Provide the [X, Y] coordinate of the cell's center where the given text is located.  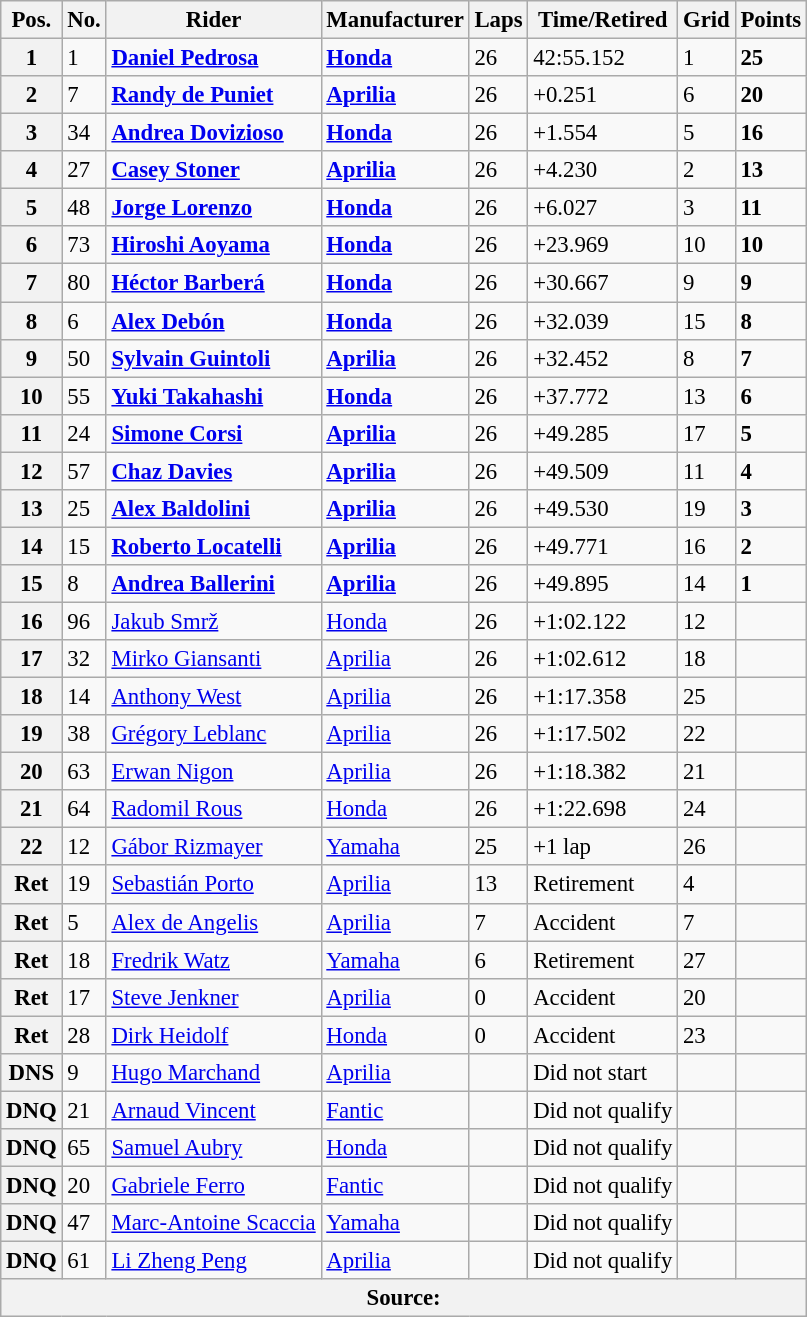
55 [84, 396]
+49.895 [603, 584]
Hiroshi Aoyama [214, 245]
Alex Baldolini [214, 509]
Jorge Lorenzo [214, 208]
Dirk Heidolf [214, 1035]
Yuki Takahashi [214, 396]
Steve Jenkner [214, 997]
Pos. [32, 20]
Sylvain Guintoli [214, 358]
Alex Debón [214, 321]
Fredrik Watz [214, 960]
34 [84, 133]
Sebastián Porto [214, 885]
No. [84, 20]
+23.969 [603, 245]
+1:22.698 [603, 809]
Li Zheng Peng [214, 1261]
Andrea Ballerini [214, 584]
73 [84, 245]
Daniel Pedrosa [214, 58]
61 [84, 1261]
Alex de Angelis [214, 922]
Randy de Puniet [214, 95]
Radomil Rous [214, 809]
Gabriele Ferro [214, 1185]
Héctor Barberá [214, 283]
+1:02.122 [603, 621]
DNS [32, 1073]
+49.530 [603, 509]
+1.554 [603, 133]
64 [84, 809]
57 [84, 471]
65 [84, 1148]
47 [84, 1223]
48 [84, 208]
Chaz Davies [214, 471]
Mirko Giansanti [214, 659]
Gábor Rizmayer [214, 847]
Jakub Smrž [214, 621]
Samuel Aubry [214, 1148]
32 [84, 659]
+32.039 [603, 321]
38 [84, 734]
Source: [404, 1298]
+1:02.612 [603, 659]
Grid [706, 20]
+1:18.382 [603, 772]
+30.667 [603, 283]
Andrea Dovizioso [214, 133]
Time/Retired [603, 20]
Laps [498, 20]
Hugo Marchand [214, 1073]
28 [84, 1035]
+49.285 [603, 433]
Marc-Antoine Scaccia [214, 1223]
Manufacturer [395, 20]
Roberto Locatelli [214, 546]
Arnaud Vincent [214, 1110]
+1 lap [603, 847]
+1:17.502 [603, 734]
+49.509 [603, 471]
+1:17.358 [603, 697]
Anthony West [214, 697]
Rider [214, 20]
Grégory Leblanc [214, 734]
50 [84, 358]
Simone Corsi [214, 433]
96 [84, 621]
80 [84, 283]
+37.772 [603, 396]
+6.027 [603, 208]
Erwan Nigon [214, 772]
23 [706, 1035]
63 [84, 772]
Points [770, 20]
+0.251 [603, 95]
+4.230 [603, 170]
+49.771 [603, 546]
42:55.152 [603, 58]
Casey Stoner [214, 170]
Did not start [603, 1073]
+32.452 [603, 358]
